For the text-containing cell, return its midpoint in (x, y) coordinate format. 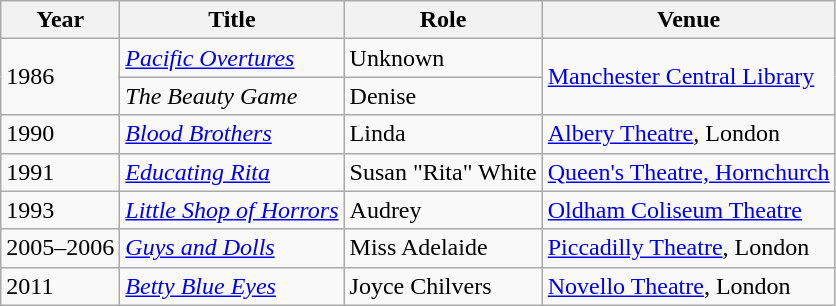
Albery Theatre, London (688, 134)
Educating Rita (232, 172)
1986 (60, 77)
Queen's Theatre, Hornchurch (688, 172)
Oldham Coliseum Theatre (688, 210)
Pacific Overtures (232, 58)
The Beauty Game (232, 96)
Blood Brothers (232, 134)
1991 (60, 172)
Linda (443, 134)
2011 (60, 286)
2005–2006 (60, 248)
Manchester Central Library (688, 77)
Little Shop of Horrors (232, 210)
Guys and Dolls (232, 248)
Year (60, 20)
Piccadilly Theatre, London (688, 248)
Novello Theatre, London (688, 286)
Role (443, 20)
Venue (688, 20)
Unknown (443, 58)
1993 (60, 210)
1990 (60, 134)
Title (232, 20)
Audrey (443, 210)
Betty Blue Eyes (232, 286)
Joyce Chilvers (443, 286)
Miss Adelaide (443, 248)
Susan "Rita" White (443, 172)
Denise (443, 96)
